Return the (x, y) coordinate for the center point of the cell that contains the specified text.  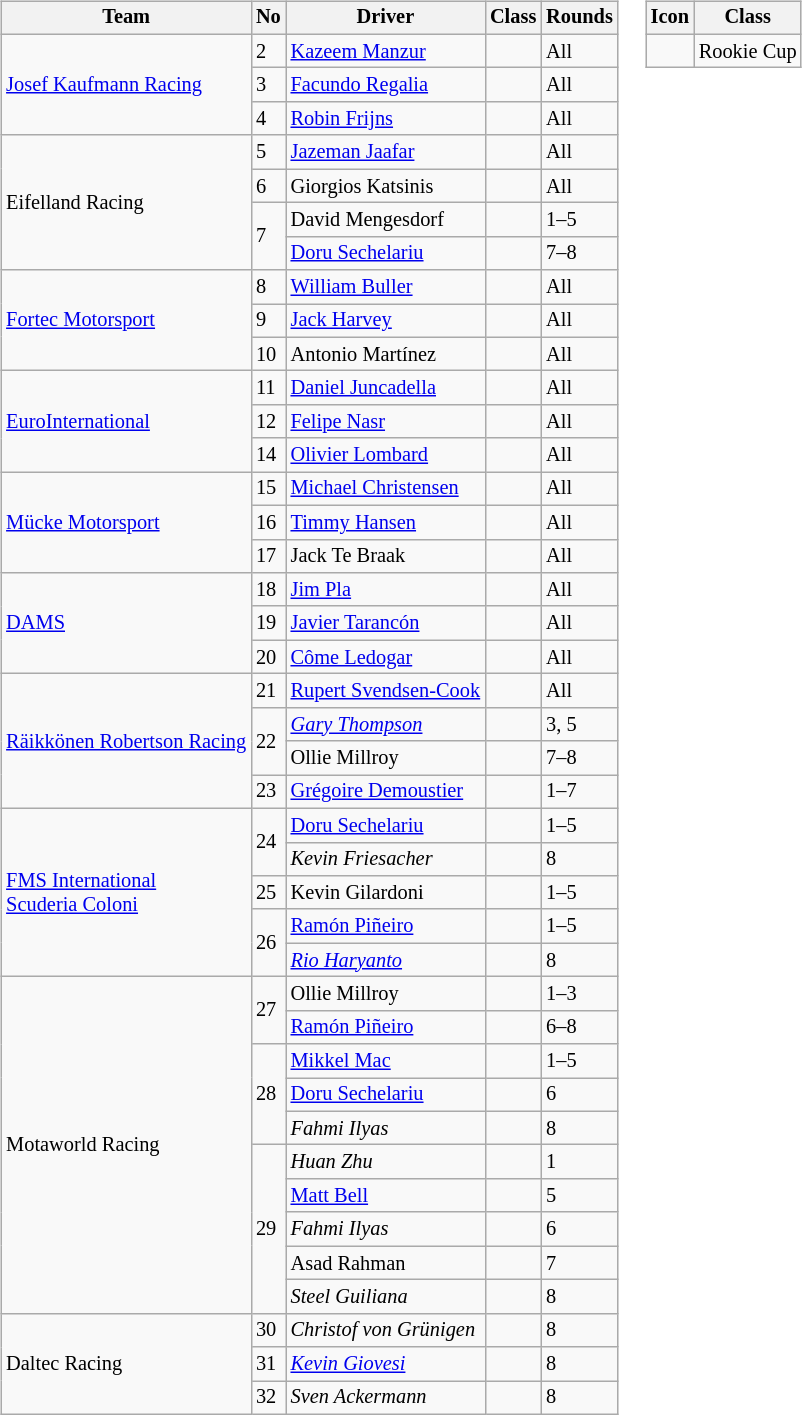
Rupert Svendsen-Cook (386, 691)
14 (268, 455)
10 (268, 354)
Grégoire Demoustier (386, 792)
Räikkönen Robertson Racing (126, 742)
Mücke Motorsport (126, 522)
Jazeman Jaafar (386, 152)
Michael Christensen (386, 489)
Steel Guiliana (386, 1297)
Kazeem Manzur (386, 51)
30 (268, 1330)
Rookie Cup (748, 51)
Christof von Grünigen (386, 1330)
Kevin Giovesi (386, 1364)
4 (268, 119)
EuroInternational (126, 422)
12 (268, 422)
Matt Bell (386, 1196)
24 (268, 842)
Mikkel Mac (386, 1061)
19 (268, 623)
Fortec Motorsport (126, 320)
Asad Rahman (386, 1263)
31 (268, 1364)
21 (268, 691)
26 (268, 942)
Javier Tarancón (386, 623)
1 (580, 1162)
David Mengesdorf (386, 220)
Jack Harvey (386, 321)
Jim Pla (386, 590)
29 (268, 1229)
Felipe Nasr (386, 422)
16 (268, 522)
Gary Thompson (386, 724)
9 (268, 321)
Giorgios Katsinis (386, 186)
28 (268, 1094)
No (268, 18)
FMS International Scuderia Coloni (126, 892)
Timmy Hansen (386, 522)
3 (268, 85)
6–8 (580, 1027)
Antonio Martínez (386, 354)
Rio Haryanto (386, 960)
Facundo Regalia (386, 85)
Robin Frijns (386, 119)
20 (268, 657)
17 (268, 556)
Driver (386, 18)
Kevin Friesacher (386, 859)
Sven Ackermann (386, 1398)
27 (268, 1010)
32 (268, 1398)
Daniel Juncadella (386, 388)
Jack Te Braak (386, 556)
25 (268, 893)
Daltec Racing (126, 1364)
Motaworld Racing (126, 1146)
Côme Ledogar (386, 657)
Kevin Gilardoni (386, 893)
William Buller (386, 287)
1–3 (580, 994)
Icon (670, 18)
2 (268, 51)
DAMS (126, 624)
15 (268, 489)
Huan Zhu (386, 1162)
Eifelland Racing (126, 202)
Team (126, 18)
18 (268, 590)
22 (268, 740)
23 (268, 792)
11 (268, 388)
3, 5 (580, 724)
Josef Kaufmann Racing (126, 84)
1–7 (580, 792)
Rounds (580, 18)
Olivier Lombard (386, 455)
